Identify which cell holds the provided text, then report its [x, y] central coordinate. 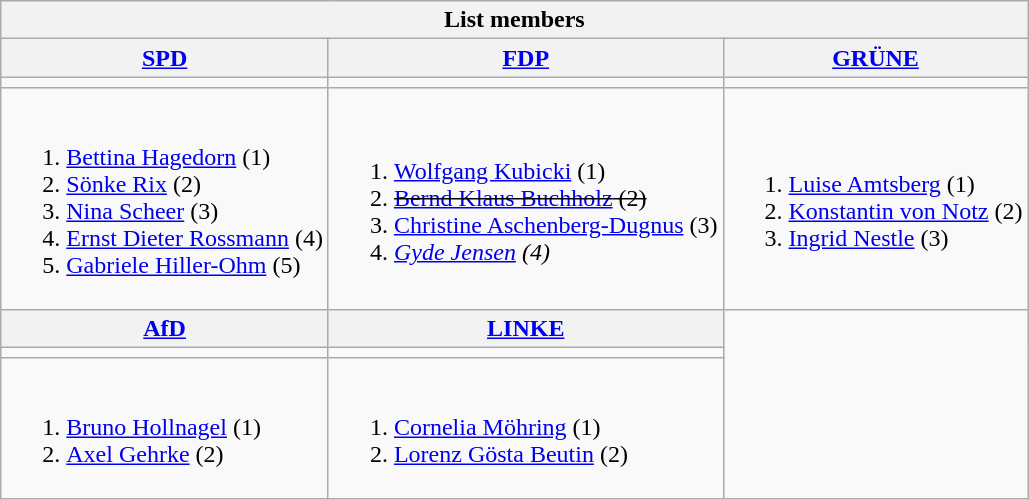
Bruno Hollnagel (1)Axel Gehrke (2) [165, 428]
GRÜNE [876, 58]
Luise Amtsberg (1)Konstantin von Notz (2)Ingrid Nestle (3) [876, 198]
SPD [165, 58]
LINKE [526, 328]
AfD [165, 328]
Wolfgang Kubicki (1)Bernd Klaus Buchholz (2)Christine Aschenberg-Dugnus (3)Gyde Jensen (4) [526, 198]
List members [514, 20]
Bettina Hagedorn (1)Sönke Rix (2)Nina Scheer (3)Ernst Dieter Rossmann (4)Gabriele Hiller-Ohm (5) [165, 198]
Cornelia Möhring (1)Lorenz Gösta Beutin (2) [526, 428]
FDP [526, 58]
